For the text-containing cell, return its midpoint in (X, Y) coordinate format. 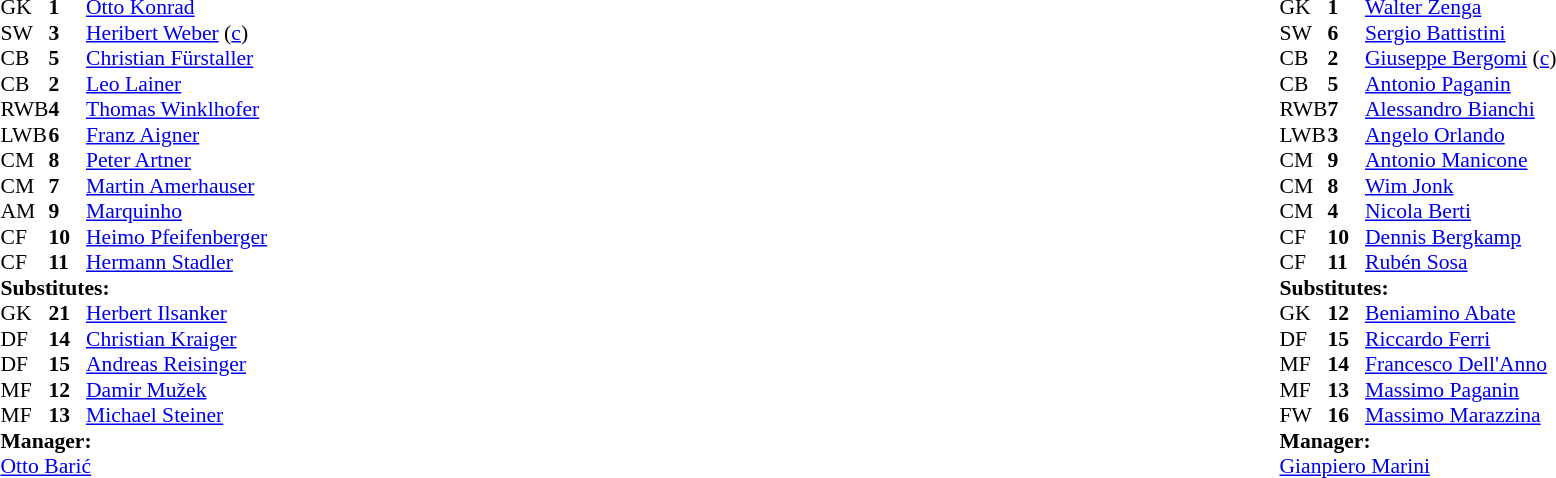
Massimo Marazzina (1460, 415)
Nicola Berti (1460, 211)
Sergio Battistini (1460, 33)
Damir Mužek (176, 390)
Christian Fürstaller (176, 59)
Antonio Paganin (1460, 84)
Wim Jonk (1460, 186)
Heimo Pfeifenberger (176, 237)
Thomas Winklhofer (176, 109)
Antonio Manicone (1460, 161)
Giuseppe Bergomi (c) (1460, 59)
Rubén Sosa (1460, 263)
Leo Lainer (176, 84)
Massimo Paganin (1460, 390)
Beniamino Abate (1460, 313)
Dennis Bergkamp (1460, 237)
Manager: (134, 441)
Substitutes: (134, 288)
Michael Steiner (176, 415)
Francesco Dell'Anno (1460, 365)
Marquinho (176, 211)
Riccardo Ferri (1460, 339)
Hermann Stadler (176, 263)
Martin Amerhauser (176, 186)
Heribert Weber (c) (176, 33)
Andreas Reisinger (176, 365)
21 (67, 313)
Angelo Orlando (1460, 135)
16 (1347, 415)
Christian Kraiger (176, 339)
Alessandro Bianchi (1460, 109)
FW (1304, 415)
Franz Aigner (176, 135)
AM (24, 211)
Herbert Ilsanker (176, 313)
Peter Artner (176, 161)
